Provide the (X, Y) coordinate of the cell's center where the given text is located.  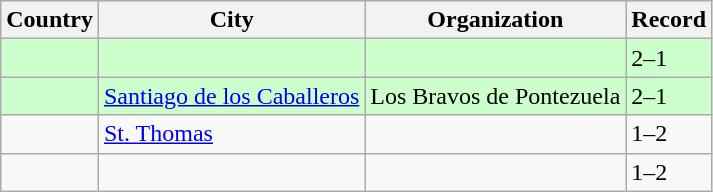
Organization (496, 20)
Santiago de los Caballeros (231, 96)
Record (669, 20)
Los Bravos de Pontezuela (496, 96)
Country (50, 20)
City (231, 20)
St. Thomas (231, 134)
